Return the [X, Y] coordinate for the center point of the cell that contains the specified text.  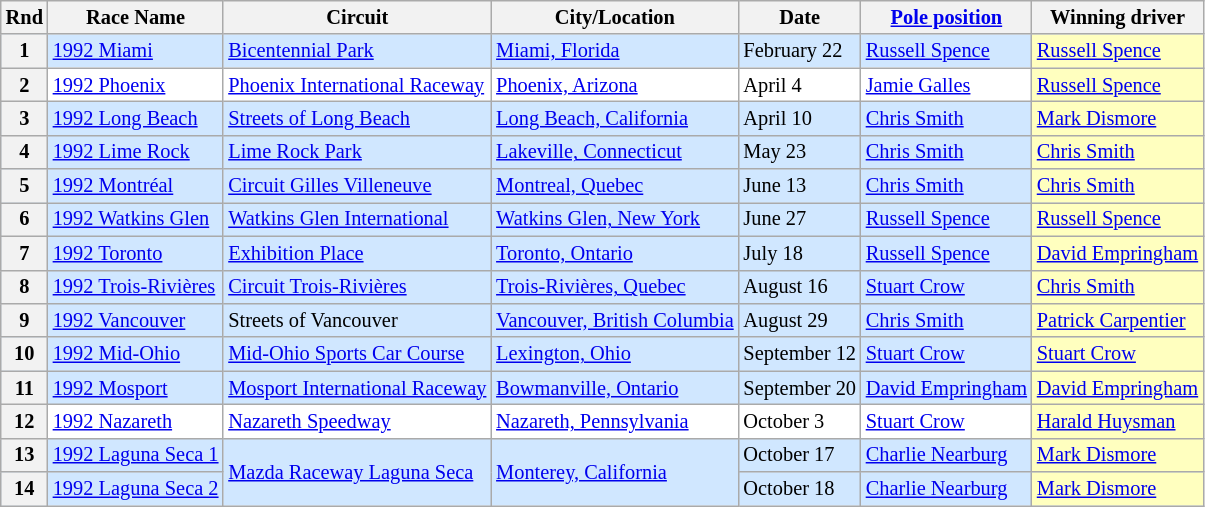
1 [24, 51]
Miami, Florida [614, 51]
September 20 [800, 388]
1992 Mid-Ohio [136, 354]
12 [24, 421]
1992 Laguna Seca 1 [136, 455]
February 22 [800, 51]
Lime Rock Park [357, 152]
Phoenix, Arizona [614, 85]
Montreal, Quebec [614, 186]
June 13 [800, 186]
Pole position [946, 17]
Streets of Vancouver [357, 320]
Mid-Ohio Sports Car Course [357, 354]
Patrick Carpentier [1118, 320]
3 [24, 118]
Harald Huysman [1118, 421]
2 [24, 85]
9 [24, 320]
Nazareth Speedway [357, 421]
1992 Nazareth [136, 421]
1992 Phoenix [136, 85]
1992 Vancouver [136, 320]
City/Location [614, 17]
Phoenix International Raceway [357, 85]
Vancouver, British Columbia [614, 320]
August 29 [800, 320]
Lexington, Ohio [614, 354]
Nazareth, Pennsylvania [614, 421]
Circuit Gilles Villeneuve [357, 186]
Lakeville, Connecticut [614, 152]
Mazda Raceway Laguna Seca [357, 472]
4 [24, 152]
Watkins Glen International [357, 219]
13 [24, 455]
1992 Trois-Rivières [136, 287]
Toronto, Ontario [614, 253]
Circuit [357, 17]
September 12 [800, 354]
Streets of Long Beach [357, 118]
Circuit Trois-Rivières [357, 287]
10 [24, 354]
October 18 [800, 489]
1992 Laguna Seca 2 [136, 489]
Race Name [136, 17]
August 16 [800, 287]
14 [24, 489]
1992 Mosport [136, 388]
Long Beach, California [614, 118]
Trois-Rivières, Quebec [614, 287]
6 [24, 219]
8 [24, 287]
Rnd [24, 17]
7 [24, 253]
April 10 [800, 118]
1992 Miami [136, 51]
Bowmanville, Ontario [614, 388]
Winning driver [1118, 17]
Bicentennial Park [357, 51]
Monterey, California [614, 472]
1992 Montréal [136, 186]
April 4 [800, 85]
Exhibition Place [357, 253]
Date [800, 17]
June 27 [800, 219]
11 [24, 388]
Jamie Galles [946, 85]
1992 Watkins Glen [136, 219]
October 17 [800, 455]
1992 Long Beach [136, 118]
1992 Lime Rock [136, 152]
Watkins Glen, New York [614, 219]
1992 Toronto [136, 253]
July 18 [800, 253]
5 [24, 186]
October 3 [800, 421]
Mosport International Raceway [357, 388]
May 23 [800, 152]
